Identify which cell holds the provided text, then report its (x, y) central coordinate. 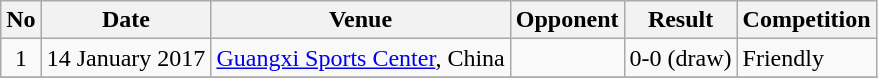
Competition (806, 20)
No (21, 20)
Result (680, 20)
Date (126, 20)
Friendly (806, 58)
Opponent (567, 20)
14 January 2017 (126, 58)
1 (21, 58)
0-0 (draw) (680, 58)
Venue (360, 20)
Guangxi Sports Center, China (360, 58)
